Determine the (X, Y) coordinate at the center of the cell enclosing the given text.  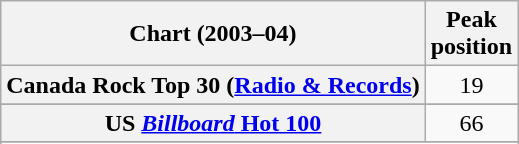
US Billboard Hot 100 (213, 123)
19 (471, 85)
Canada Rock Top 30 (Radio & Records) (213, 85)
66 (471, 123)
Peakposition (471, 34)
Chart (2003–04) (213, 34)
